Find where the given text appears and provide that cell's center as (X, Y) coordinate. 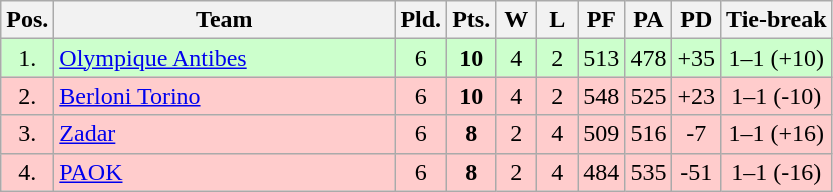
1–1 (+16) (777, 134)
513 (602, 58)
1–1 (-16) (777, 172)
PA (648, 20)
2. (28, 96)
516 (648, 134)
4. (28, 172)
W (516, 20)
1–1 (+10) (777, 58)
PD (696, 20)
1. (28, 58)
Pos. (28, 20)
3. (28, 134)
548 (602, 96)
-7 (696, 134)
Olympique Antibes (224, 58)
Tie-break (777, 20)
535 (648, 172)
484 (602, 172)
Zadar (224, 134)
525 (648, 96)
Pld. (421, 20)
Berloni Torino (224, 96)
-51 (696, 172)
1–1 (-10) (777, 96)
509 (602, 134)
+23 (696, 96)
Pts. (472, 20)
478 (648, 58)
Team (224, 20)
+35 (696, 58)
L (558, 20)
PF (602, 20)
PAOK (224, 172)
